Locate the cell with the specified text and output its (x, y) center coordinate. 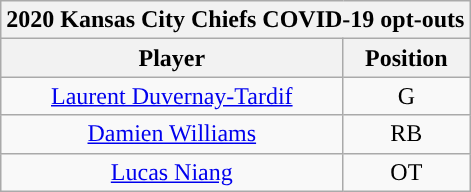
Player (172, 58)
Damien Williams (172, 134)
OT (406, 172)
Lucas Niang (172, 172)
G (406, 96)
Position (406, 58)
RB (406, 134)
Laurent Duvernay-Tardif (172, 96)
2020 Kansas City Chiefs COVID-19 opt-outs (236, 20)
